Identify which cell holds the provided text, then report its (X, Y) central coordinate. 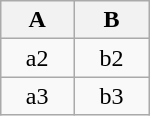
b2 (112, 58)
b3 (112, 96)
a3 (38, 96)
a2 (38, 58)
A (38, 20)
B (112, 20)
